Return the [x, y] coordinate for the center point of the cell that contains the specified text.  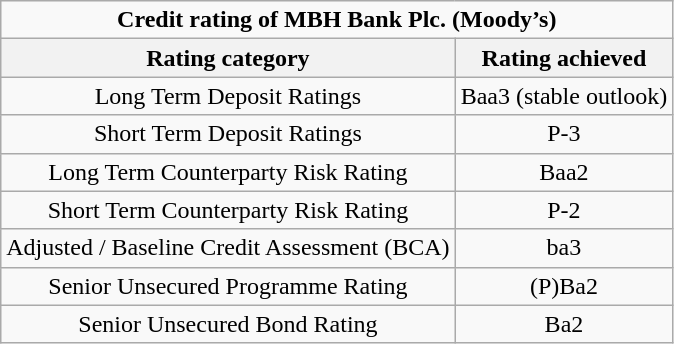
Long Term Deposit Ratings [228, 96]
Long Term Counterparty Risk Rating [228, 172]
Rating achieved [564, 58]
Rating category [228, 58]
Short Term Counterparty Risk Rating [228, 210]
Credit rating of MBH Bank Plc. (Moody’s) [337, 20]
Adjusted / Baseline Credit Assessment (BCA) [228, 248]
Short Term Deposit Ratings [228, 134]
Baa2 [564, 172]
(P)Ba2 [564, 286]
Senior Unsecured Bond Rating [228, 324]
Senior Unsecured Programme Rating [228, 286]
P-2 [564, 210]
Baa3 (stable outlook) [564, 96]
ba3 [564, 248]
Ba2 [564, 324]
P-3 [564, 134]
